Return the [X, Y] coordinate for the center point of the cell that contains the specified text.  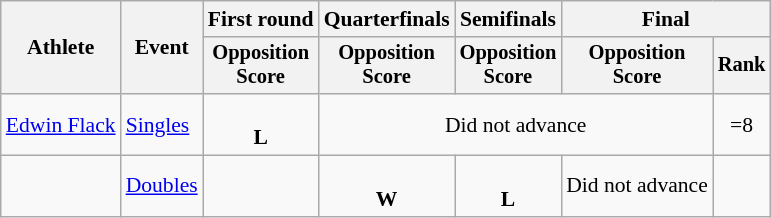
Singles [162, 124]
Event [162, 48]
Edwin Flack [61, 124]
Semifinals [508, 19]
First round [261, 19]
Rank [742, 66]
Doubles [162, 186]
Final [666, 19]
W [387, 186]
Quarterfinals [387, 19]
Athlete [61, 48]
=8 [742, 124]
